Search for the cell housing the specified text and yield its (X, Y) center coordinate. 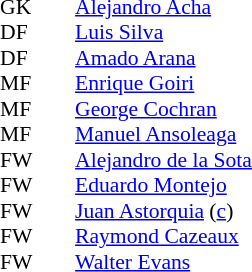
Luis Silva (164, 33)
George Cochran (164, 109)
Amado Arana (164, 58)
Eduardo Montejo (164, 185)
Alejandro de la Sota (164, 160)
Juan Astorquia (c) (164, 211)
Manuel Ansoleaga (164, 135)
Raymond Cazeaux (164, 237)
Enrique Goiri (164, 83)
